Extract the [x, y] coordinate from the center of the cell holding the provided text.  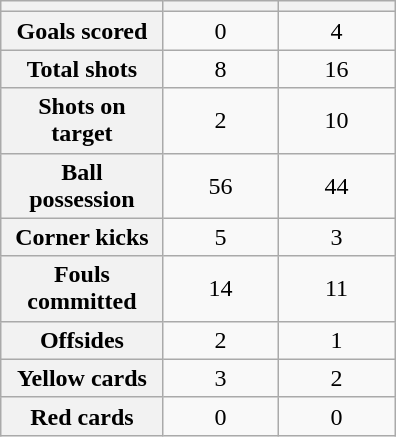
Ball possession [82, 186]
1 [337, 340]
10 [337, 120]
Corner kicks [82, 237]
Red cards [82, 416]
Total shots [82, 69]
16 [337, 69]
Shots on target [82, 120]
Fouls committed [82, 288]
11 [337, 288]
4 [337, 31]
56 [220, 186]
Offsides [82, 340]
5 [220, 237]
14 [220, 288]
Yellow cards [82, 378]
Goals scored [82, 31]
44 [337, 186]
8 [220, 69]
